Return the (X, Y) coordinate for the center point of the cell that contains the specified text.  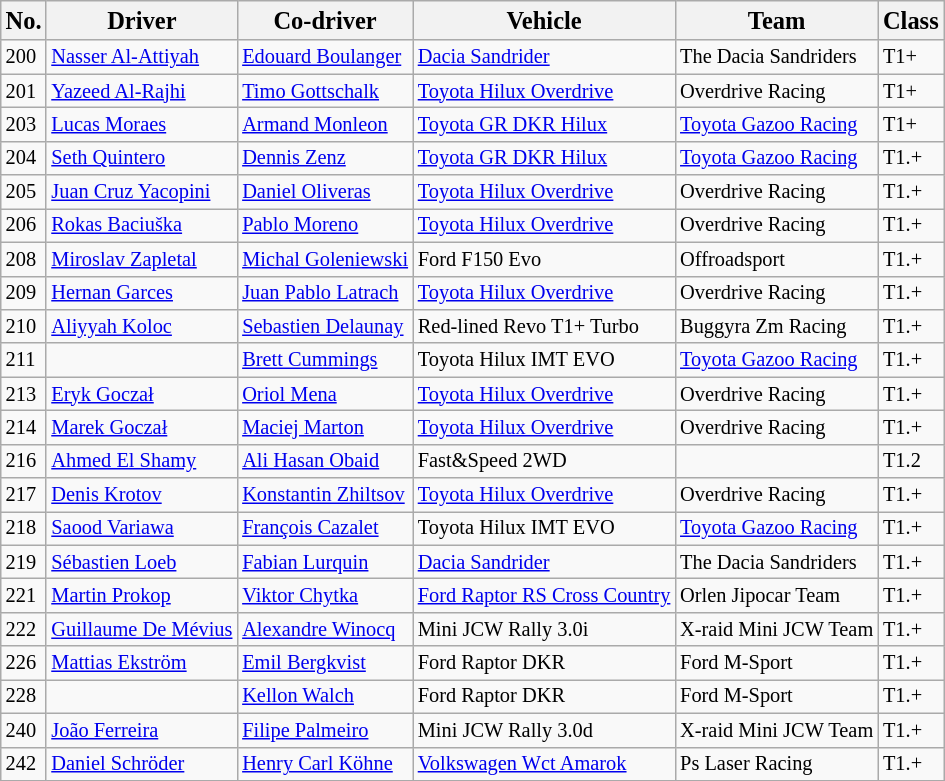
Juan Cruz Yacopini (142, 192)
Filipe Palmeiro (325, 730)
203 (24, 124)
Oriol Mena (325, 394)
222 (24, 629)
Michal Goleniewski (325, 259)
Yazeed Al-Rajhi (142, 91)
No. (24, 20)
Co-driver (325, 20)
Daniel Schröder (142, 764)
Juan Pablo Latrach (325, 293)
Martin Prokop (142, 595)
Ps Laser Racing (776, 764)
200 (24, 57)
Seth Quintero (142, 158)
Dennis Zenz (325, 158)
Ford Raptor RS Cross Country (544, 595)
Hernan Garces (142, 293)
Rokas Baciuška (142, 225)
Red-lined Revo T1+ Turbo (544, 326)
Guillaume De Mévius (142, 629)
Emil Bergkvist (325, 663)
Henry Carl Köhne (325, 764)
Fast&Speed 2WD (544, 461)
221 (24, 595)
Viktor Chytka (325, 595)
Saood Variawa (142, 528)
Brett Cummings (325, 360)
218 (24, 528)
240 (24, 730)
Ali Hasan Obaid (325, 461)
Lucas Moraes (142, 124)
Armand Monleon (325, 124)
Class (910, 20)
208 (24, 259)
226 (24, 663)
Fabian Lurquin (325, 562)
242 (24, 764)
Miroslav Zapletal (142, 259)
Mini JCW Rally 3.0i (544, 629)
Volkswagen Wct Amarok (544, 764)
Vehicle (544, 20)
228 (24, 696)
Kellon Walch (325, 696)
Aliyyah Koloc (142, 326)
Konstantin Zhiltsov (325, 495)
209 (24, 293)
Buggyra Zm Racing (776, 326)
213 (24, 394)
Nasser Al-Attiyah (142, 57)
Sebastien Delaunay (325, 326)
210 (24, 326)
Offroadsport (776, 259)
João Ferreira (142, 730)
205 (24, 192)
Ahmed El Shamy (142, 461)
Alexandre Winocq (325, 629)
216 (24, 461)
Mini JCW Rally 3.0d (544, 730)
Daniel Oliveras (325, 192)
204 (24, 158)
Team (776, 20)
Pablo Moreno (325, 225)
Marek Goczał (142, 427)
219 (24, 562)
211 (24, 360)
Eryk Goczał (142, 394)
201 (24, 91)
Maciej Marton (325, 427)
206 (24, 225)
Timo Gottschalk (325, 91)
217 (24, 495)
François Cazalet (325, 528)
Mattias Ekström (142, 663)
Orlen Jipocar Team (776, 595)
Denis Krotov (142, 495)
T1.2 (910, 461)
214 (24, 427)
Driver (142, 20)
Ford F150 Evo (544, 259)
Edouard Boulanger (325, 57)
Sébastien Loeb (142, 562)
